Search for the cell housing the specified text and yield its [X, Y] center coordinate. 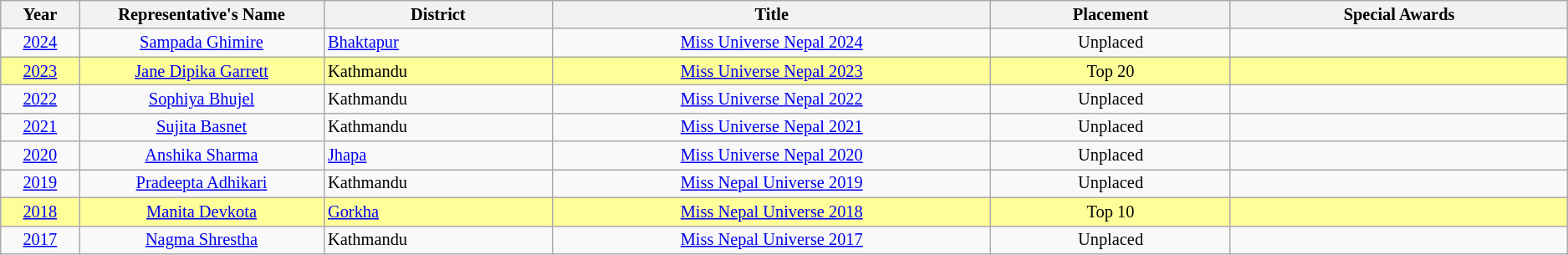
2017 [40, 240]
Representative's Name [202, 14]
Miss Nepal Universe 2018 [772, 212]
Year [40, 14]
Top 20 [1111, 71]
Sampada Ghimire [202, 43]
Manita Devkota [202, 212]
Miss Universe Nepal 2020 [772, 156]
Special Awards [1399, 14]
Nagma Shrestha [202, 240]
Gorkha [438, 212]
2023 [40, 71]
Miss Nepal Universe 2017 [772, 240]
Placement [1111, 14]
Title [772, 14]
Miss Universe Nepal 2024 [772, 43]
Jane Dipika Garrett [202, 71]
Miss Universe Nepal 2023 [772, 71]
Anshika Sharma [202, 156]
Bhaktapur [438, 43]
2021 [40, 127]
Jhapa [438, 156]
Miss Universe Nepal 2021 [772, 127]
2020 [40, 156]
Sophiya Bhujel [202, 99]
District [438, 14]
2018 [40, 212]
Sujita Basnet [202, 127]
Miss Universe Nepal 2022 [772, 99]
2019 [40, 183]
Miss Nepal Universe 2019 [772, 183]
2022 [40, 99]
Top 10 [1111, 212]
Pradeepta Adhikari [202, 183]
2024 [40, 43]
